Determine the (x, y) coordinate at the center of the cell enclosing the given text.  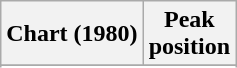
Peak position (189, 34)
Chart (1980) (72, 34)
